Identify which cell holds the provided text, then report its [X, Y] central coordinate. 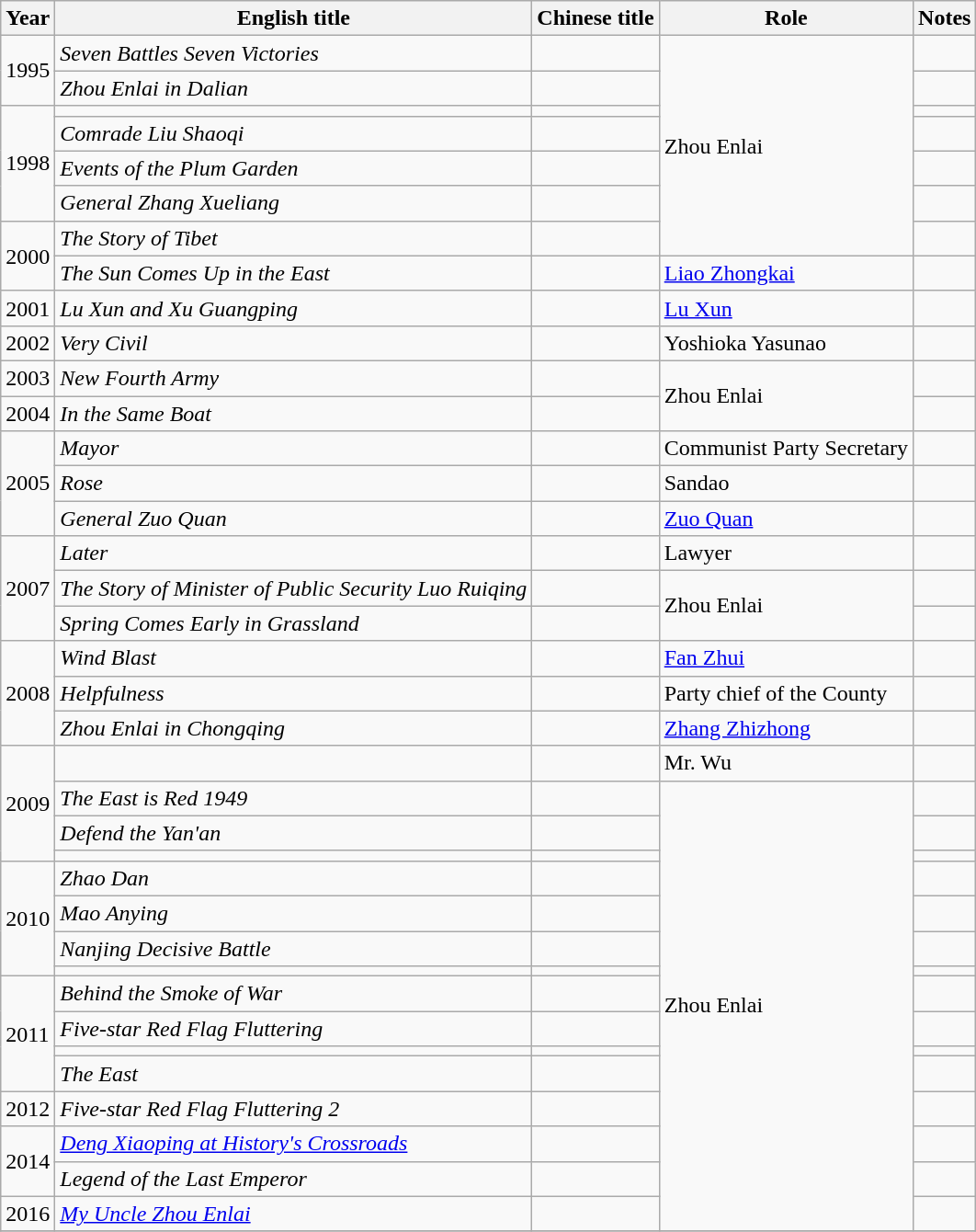
Yoshioka Yasunao [786, 343]
Lawyer [786, 553]
2001 [28, 308]
Zhou Enlai in Chongqing [294, 728]
Zhao Dan [294, 878]
Later [294, 553]
Wind Blast [294, 658]
Spring Comes Early in Grassland [294, 623]
General Zuo Quan [294, 519]
Party chief of the County [786, 693]
2004 [28, 413]
Events of the Plum Garden [294, 168]
2000 [28, 256]
Liao Zhongkai [786, 273]
Mr. Wu [786, 763]
2008 [28, 693]
2010 [28, 918]
Defend the Yan'an [294, 833]
My Uncle Zhou Enlai [294, 1214]
2007 [28, 588]
2009 [28, 804]
The Story of Minister of Public Security Luo Ruiqing [294, 588]
Seven Battles Seven Victories [294, 53]
2003 [28, 378]
Mao Anying [294, 913]
Chinese title [596, 18]
Deng Xiaoping at History's Crossroads [294, 1144]
Year [28, 18]
2014 [28, 1161]
Very Civil [294, 343]
Role [786, 18]
The East [294, 1074]
Nanjing Decisive Battle [294, 948]
The Sun Comes Up in the East [294, 273]
Fan Zhui [786, 658]
Lu Xun [786, 308]
Mayor [294, 449]
General Zhang Xueliang [294, 203]
Five-star Red Flag Fluttering 2 [294, 1109]
New Fourth Army [294, 378]
Zuo Quan [786, 519]
1995 [28, 71]
1998 [28, 164]
2002 [28, 343]
Notes [945, 18]
2011 [28, 1033]
Helpfulness [294, 693]
In the Same Boat [294, 413]
Five-star Red Flag Fluttering [294, 1029]
The East is Red 1949 [294, 798]
2016 [28, 1214]
Sandao [786, 484]
Zhou Enlai in Dalian [294, 88]
Rose [294, 484]
2005 [28, 484]
Lu Xun and Xu Guangping [294, 308]
English title [294, 18]
The Story of Tibet [294, 238]
2012 [28, 1109]
Communist Party Secretary [786, 449]
Zhang Zhizhong [786, 728]
Comrade Liu Shaoqi [294, 133]
Legend of the Last Emperor [294, 1179]
Behind the Smoke of War [294, 994]
